Detect which cell encompasses the target text, then output its (x, y) center coordinate. 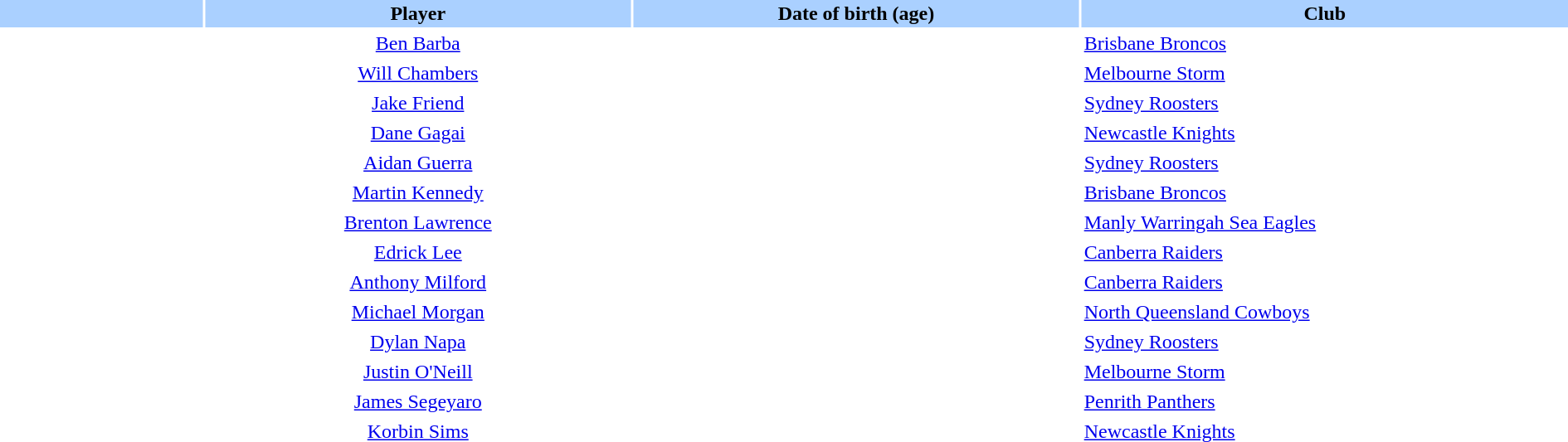
Martin Kennedy (418, 192)
Manly Warringah Sea Eagles (1325, 222)
James Segeyaro (418, 401)
Jake Friend (418, 103)
Penrith Panthers (1325, 401)
Justin O'Neill (418, 372)
Will Chambers (418, 73)
Brenton Lawrence (418, 222)
North Queensland Cowboys (1325, 312)
Dylan Napa (418, 342)
Dane Gagai (418, 133)
Aidan Guerra (418, 163)
Michael Morgan (418, 312)
Edrick Lee (418, 252)
Date of birth (age) (856, 13)
Newcastle Knights (1325, 133)
Club (1325, 13)
Player (418, 13)
Anthony Milford (418, 282)
Ben Barba (418, 43)
